Extract the (X, Y) coordinate from the center of the cell holding the provided text.  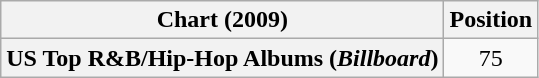
75 (491, 58)
Position (491, 20)
US Top R&B/Hip-Hop Albums (Billboard) (222, 58)
Chart (2009) (222, 20)
